Identify which cell holds the provided text, then report its [X, Y] central coordinate. 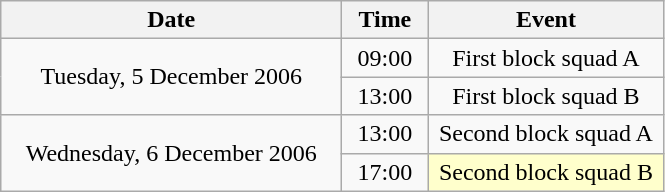
09:00 [385, 58]
Second block squad B [546, 172]
Time [385, 20]
Date [172, 20]
First block squad B [546, 96]
Second block squad A [546, 134]
Wednesday, 6 December 2006 [172, 153]
Tuesday, 5 December 2006 [172, 77]
First block squad A [546, 58]
17:00 [385, 172]
Event [546, 20]
